Detect which cell encompasses the target text, then output its [x, y] center coordinate. 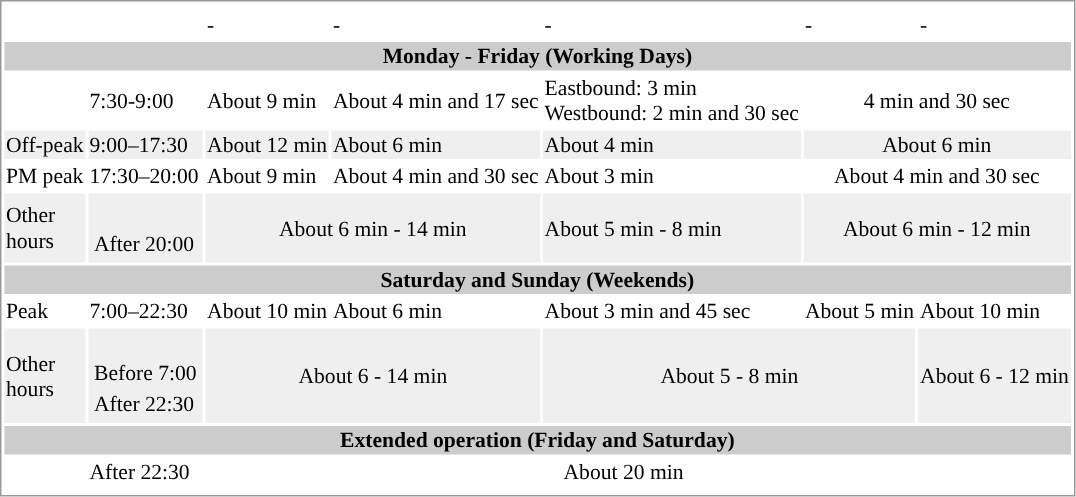
7:30-9:00 [146, 101]
17:30–20:00 [146, 176]
9:00–17:30 [146, 144]
About 3 min and 45 sec [672, 311]
PM peak [44, 176]
Monday - Friday (Working Days) [537, 56]
Extended operation (Friday and Saturday) [537, 440]
7:00–22:30 [146, 311]
Eastbound: 3 minWestbound: 2 min and 30 sec [672, 101]
About 4 min and 17 sec [436, 101]
About 6 - 14 min [374, 375]
Saturday and Sunday (Weekends) [537, 280]
Peak [44, 311]
About 20 min [623, 472]
About 6 - 12 min [995, 375]
About 5 - 8 min [729, 375]
About 3 min [672, 176]
Off-peak [44, 144]
Before 7:00 [146, 372]
4 min and 30 sec [936, 101]
About 6 min - 14 min [374, 228]
About 5 min [859, 311]
About 5 min - 8 min [672, 228]
About 4 min [672, 144]
About 12 min [268, 144]
Before 7:00 After 22:30 [146, 375]
About 6 min - 12 min [936, 228]
